Determine the (x, y) coordinate at the center of the cell enclosing the given text.  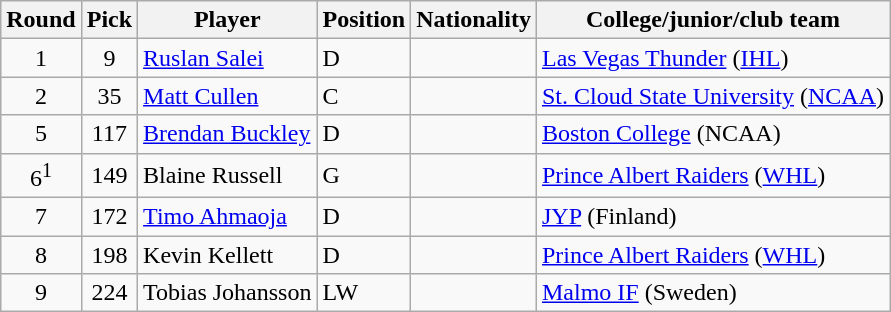
Las Vegas Thunder (IHL) (712, 58)
JYP (Finland) (712, 217)
Player (228, 20)
Pick (109, 20)
C (364, 96)
Boston College (NCAA) (712, 134)
1 (41, 58)
Kevin Kellett (228, 255)
61 (41, 176)
LW (364, 293)
172 (109, 217)
Position (364, 20)
St. Cloud State University (NCAA) (712, 96)
8 (41, 255)
7 (41, 217)
149 (109, 176)
College/junior/club team (712, 20)
Blaine Russell (228, 176)
Matt Cullen (228, 96)
198 (109, 255)
224 (109, 293)
2 (41, 96)
Brendan Buckley (228, 134)
Tobias Johansson (228, 293)
G (364, 176)
Round (41, 20)
5 (41, 134)
35 (109, 96)
Timo Ahmaoja (228, 217)
Malmo IF (Sweden) (712, 293)
117 (109, 134)
Ruslan Salei (228, 58)
Nationality (474, 20)
